Find where the given text appears and provide that cell's center as (x, y) coordinate. 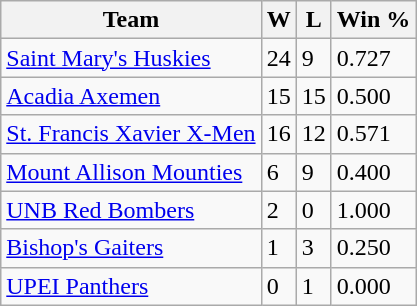
Win % (374, 20)
Mount Allison Mounties (131, 172)
UPEI Panthers (131, 286)
24 (278, 58)
0.250 (374, 248)
L (314, 20)
Team (131, 20)
Saint Mary's Huskies (131, 58)
W (278, 20)
0.500 (374, 96)
UNB Red Bombers (131, 210)
16 (278, 134)
0.727 (374, 58)
St. Francis Xavier X-Men (131, 134)
0.400 (374, 172)
6 (278, 172)
0.571 (374, 134)
0.000 (374, 286)
Bishop's Gaiters (131, 248)
Acadia Axemen (131, 96)
2 (278, 210)
12 (314, 134)
1.000 (374, 210)
3 (314, 248)
